Detect which cell encompasses the target text, then output its [X, Y] center coordinate. 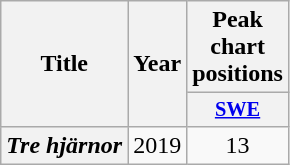
SWE [238, 110]
Title [64, 64]
Tre hjärnor [64, 145]
2019 [158, 145]
Year [158, 64]
Peak chart positions [238, 47]
13 [238, 145]
